From the cell containing the given text, extract its center point as (X, Y) coordinate. 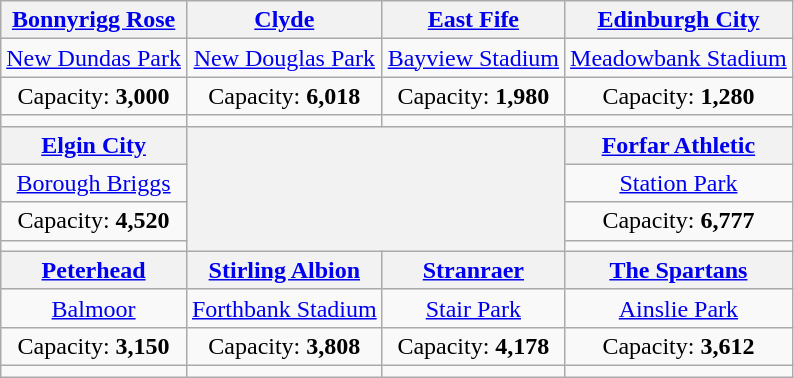
Stirling Albion (284, 270)
Forthbank Stadium (284, 308)
Bonnyrigg Rose (94, 20)
Capacity: 1,980 (473, 96)
Forfar Athletic (679, 145)
Stranraer (473, 270)
Bayview Stadium (473, 58)
Capacity: 4,520 (94, 221)
Capacity: 3,150 (94, 346)
Ainslie Park (679, 308)
New Douglas Park (284, 58)
Station Park (679, 183)
Peterhead (94, 270)
Borough Briggs (94, 183)
Capacity: 3,000 (94, 96)
Capacity: 4,178 (473, 346)
Elgin City (94, 145)
Capacity: 3,808 (284, 346)
Capacity: 6,018 (284, 96)
Clyde (284, 20)
The Spartans (679, 270)
Edinburgh City (679, 20)
Capacity: 6,777 (679, 221)
Balmoor (94, 308)
New Dundas Park (94, 58)
Meadowbank Stadium (679, 58)
East Fife (473, 20)
Capacity: 1,280 (679, 96)
Stair Park (473, 308)
Capacity: 3,612 (679, 346)
